Capture the cell that displays the provided text and extract its (x, y) central coordinate. 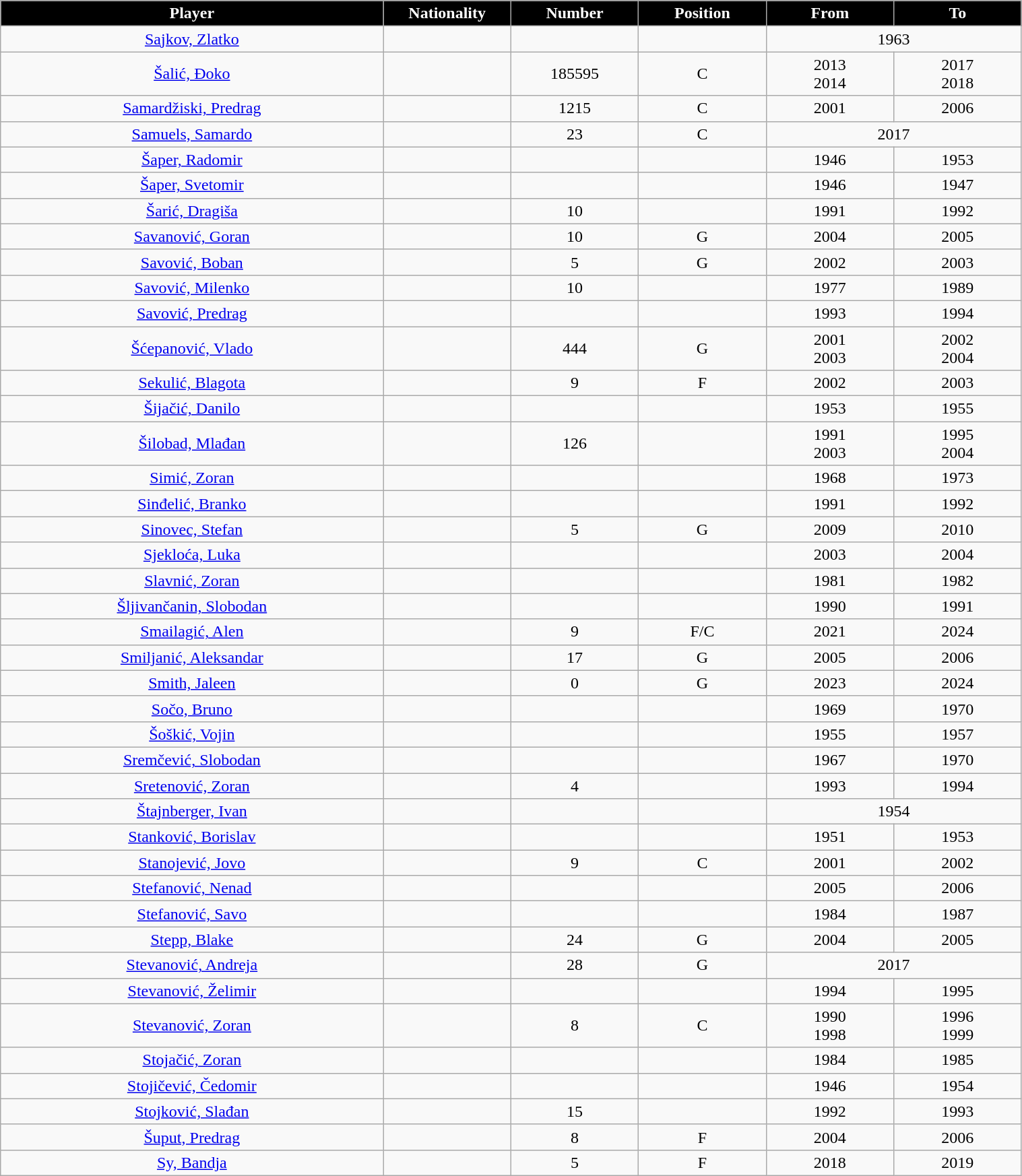
19961999 (958, 1025)
Smailagić, Alen (192, 632)
19912003 (830, 443)
Šijačić, Danilo (192, 409)
17 (574, 657)
185595 (574, 74)
1981 (830, 581)
1968 (830, 478)
Stojačić, Zoran (192, 1060)
20012003 (830, 348)
1215 (574, 108)
1967 (830, 760)
Stefanović, Nenad (192, 888)
444 (574, 348)
2009 (830, 529)
Šaper, Svetomir (192, 185)
Sočo, Bruno (192, 709)
1977 (830, 288)
Šćepanović, Vlado (192, 348)
2023 (830, 683)
Stevanović, Želimir (192, 991)
Smiljanić, Aleksandar (192, 657)
19901998 (830, 1025)
20022004 (958, 348)
1982 (958, 581)
Sajkov, Zlatko (192, 39)
1947 (958, 185)
Stojković, Slađan (192, 1111)
Šalić, Đoko (192, 74)
1969 (830, 709)
Nationality (447, 13)
Stojičević, Čedomir (192, 1086)
Stepp, Blake (192, 940)
1963 (893, 39)
1951 (830, 837)
2010 (958, 529)
1987 (958, 914)
Stanojević, Jovo (192, 863)
Savović, Predrag (192, 313)
23 (574, 134)
Savović, Boban (192, 262)
2021 (830, 632)
Samuels, Samardo (192, 134)
1995 (958, 991)
Šoškić, Vojin (192, 734)
20172018 (958, 74)
Šuput, Predrag (192, 1137)
Slavnić, Zoran (192, 581)
F/C (702, 632)
Sinđelić, Branko (192, 504)
0 (574, 683)
Savanović, Goran (192, 236)
Stevanović, Andreja (192, 965)
Šaper, Radomir (192, 160)
Simić, Zoran (192, 478)
Position (702, 13)
2018 (830, 1163)
Sjekloća, Luka (192, 555)
1973 (958, 478)
Sretenović, Zoran (192, 786)
24 (574, 940)
Sremčević, Slobodan (192, 760)
Štajnberger, Ivan (192, 812)
Savović, Milenko (192, 288)
2019 (958, 1163)
Stefanović, Savo (192, 914)
20132014 (830, 74)
Sekulić, Blagota (192, 383)
Šilobad, Mlađan (192, 443)
Number (574, 13)
1989 (958, 288)
1985 (958, 1060)
Smith, Jaleen (192, 683)
1957 (958, 734)
1990 (830, 606)
Sy, Bandja (192, 1163)
To (958, 13)
19952004 (958, 443)
28 (574, 965)
Stanković, Borislav (192, 837)
Sinovec, Stefan (192, 529)
From (830, 13)
4 (574, 786)
Samardžiski, Predrag (192, 108)
Šarić, Dragiša (192, 211)
Stevanović, Zoran (192, 1025)
Player (192, 13)
15 (574, 1111)
Šljivančanin, Slobodan (192, 606)
126 (574, 443)
